Identify which cell holds the provided text, then report its (X, Y) central coordinate. 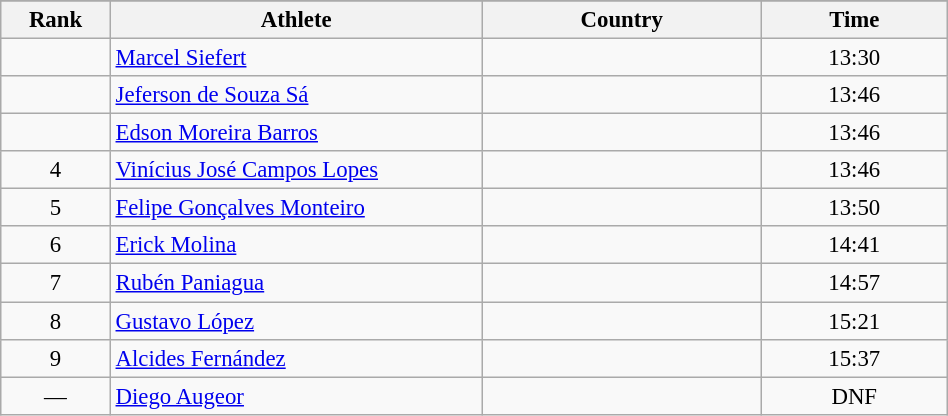
Gustavo López (296, 321)
15:21 (854, 321)
Jeferson de Souza Sá (296, 95)
Country (622, 20)
— (56, 396)
Athlete (296, 20)
8 (56, 321)
Vinícius José Campos Lopes (296, 170)
13:30 (854, 58)
6 (56, 245)
Time (854, 20)
Felipe Gonçalves Monteiro (296, 208)
Edson Moreira Barros (296, 133)
14:57 (854, 283)
4 (56, 170)
Diego Augeor (296, 396)
Rank (56, 20)
14:41 (854, 245)
9 (56, 358)
7 (56, 283)
15:37 (854, 358)
Marcel Siefert (296, 58)
Alcides Fernández (296, 358)
Rubén Paniagua (296, 283)
13:50 (854, 208)
5 (56, 208)
Erick Molina (296, 245)
DNF (854, 396)
